For the text-containing cell, return its midpoint in [X, Y] coordinate format. 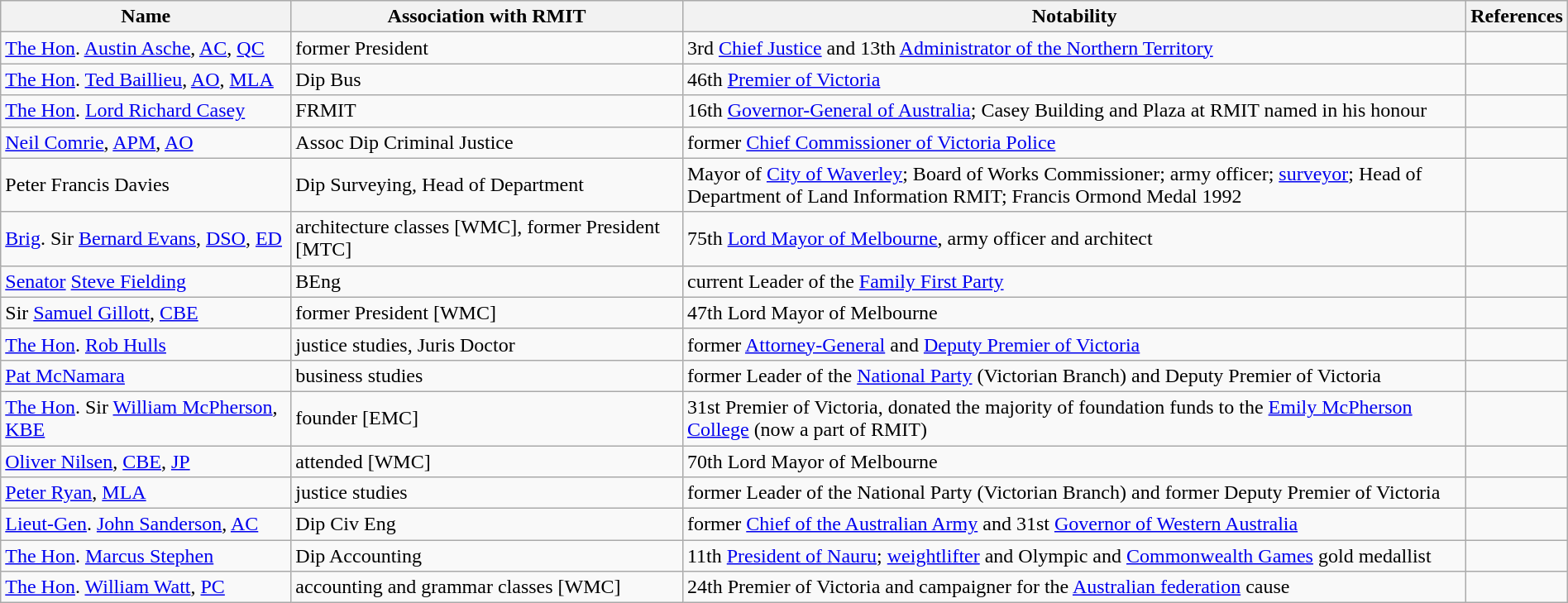
accounting and grammar classes [WMC] [487, 587]
11th President of Nauru; weightlifter and Olympic and Commonwealth Games gold medallist [1073, 556]
16th Governor-General of Australia; Casey Building and Plaza at RMIT named in his honour [1073, 111]
47th Lord Mayor of Melbourne [1073, 313]
current Leader of the Family First Party [1073, 281]
70th Lord Mayor of Melbourne [1073, 461]
former Leader of the National Party (Victorian Branch) and former Deputy Premier of Victoria [1073, 493]
Senator Steve Fielding [146, 281]
Peter Francis Davies [146, 185]
46th Premier of Victoria [1073, 79]
3rd Chief Justice and 13th Administrator of the Northern Territory [1073, 48]
Oliver Nilsen, CBE, JP [146, 461]
former President [WMC] [487, 313]
31st Premier of Victoria, donated the majority of foundation funds to the Emily McPherson College (now a part of RMIT) [1073, 419]
The Hon. Ted Baillieu, AO, MLA [146, 79]
Lieut-Gen. John Sanderson, AC [146, 524]
former Chief of the Australian Army and 31st Governor of Western Australia [1073, 524]
References [1517, 17]
Dip Accounting [487, 556]
Pat McNamara [146, 376]
Dip Bus [487, 79]
The Hon. Marcus Stephen [146, 556]
founder [EMC] [487, 419]
former President [487, 48]
75th Lord Mayor of Melbourne, army officer and architect [1073, 238]
business studies [487, 376]
Sir Samuel Gillott, CBE [146, 313]
BEng [487, 281]
FRMIT [487, 111]
justice studies, Juris Doctor [487, 344]
The Hon. Sir William McPherson, KBE [146, 419]
The Hon. William Watt, PC [146, 587]
Name [146, 17]
Association with RMIT [487, 17]
The Hon. Rob Hulls [146, 344]
The Hon. Austin Asche, AC, QC [146, 48]
former Leader of the National Party (Victorian Branch) and Deputy Premier of Victoria [1073, 376]
The Hon. Lord Richard Casey [146, 111]
Peter Ryan, MLA [146, 493]
attended [WMC] [487, 461]
justice studies [487, 493]
Dip Surveying, Head of Department [487, 185]
24th Premier of Victoria and campaigner for the Australian federation cause [1073, 587]
former Chief Commissioner of Victoria Police [1073, 142]
Neil Comrie, APM, AO [146, 142]
Assoc Dip Criminal Justice [487, 142]
Dip Civ Eng [487, 524]
Brig. Sir Bernard Evans, DSO, ED [146, 238]
former Attorney-General and Deputy Premier of Victoria [1073, 344]
architecture classes [WMC], former President [MTC] [487, 238]
Notability [1073, 17]
